Provide the [x, y] coordinate of the cell's center where the given text is located.  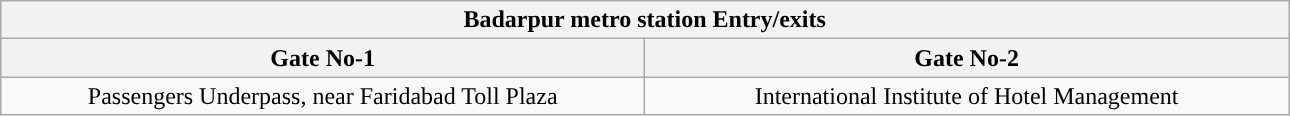
Gate No-2 [967, 58]
Gate No-1 [323, 58]
Badarpur metro station Entry/exits [645, 20]
International Institute of Hotel Management [967, 96]
Passengers Underpass, near Faridabad Toll Plaza [323, 96]
